Detect which cell encompasses the target text, then output its (x, y) center coordinate. 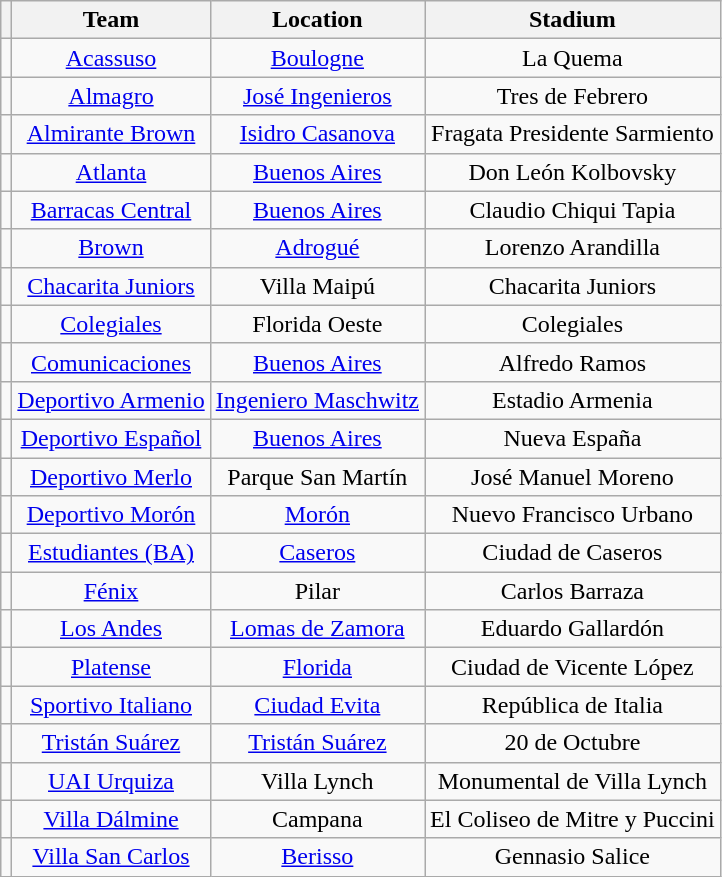
Monumental de Villa Lynch (573, 781)
Almirante Brown (111, 134)
El Coliseo de Mitre y Puccini (573, 819)
Deportivo Español (111, 438)
Team (111, 20)
Villa San Carlos (111, 857)
José Manuel Moreno (573, 477)
Florida Oeste (317, 324)
Villa Lynch (317, 781)
José Ingenieros (317, 96)
Location (317, 20)
Deportivo Morón (111, 515)
Sportivo Italiano (111, 705)
Barracas Central (111, 210)
Don León Kolbovsky (573, 172)
UAI Urquiza (111, 781)
Almagro (111, 96)
Tres de Febrero (573, 96)
Platense (111, 667)
Boulogne (317, 58)
Atlanta (111, 172)
Isidro Casanova (317, 134)
Florida (317, 667)
Stadium (573, 20)
Caseros (317, 553)
Villa Maipú (317, 286)
Parque San Martín (317, 477)
Morón (317, 515)
Berisso (317, 857)
Ciudad Evita (317, 705)
Fénix (111, 591)
Nueva España (573, 438)
Gennasio Salice (573, 857)
Acassuso (111, 58)
Comunicaciones (111, 362)
Adrogué (317, 248)
Pilar (317, 591)
Ciudad de Vicente López (573, 667)
Lomas de Zamora (317, 629)
Claudio Chiqui Tapia (573, 210)
Estudiantes (BA) (111, 553)
Campana (317, 819)
Brown (111, 248)
Deportivo Merlo (111, 477)
Villa Dálmine (111, 819)
Alfredo Ramos (573, 362)
Estadio Armenia (573, 400)
Eduardo Gallardón (573, 629)
Ingeniero Maschwitz (317, 400)
Ciudad de Caseros (573, 553)
Carlos Barraza (573, 591)
Fragata Presidente Sarmiento (573, 134)
Nuevo Francisco Urbano (573, 515)
Deportivo Armenio (111, 400)
20 de Octubre (573, 743)
La Quema (573, 58)
Los Andes (111, 629)
Lorenzo Arandilla (573, 248)
República de Italia (573, 705)
